Provide the [X, Y] coordinate of the cell's center where the given text is located.  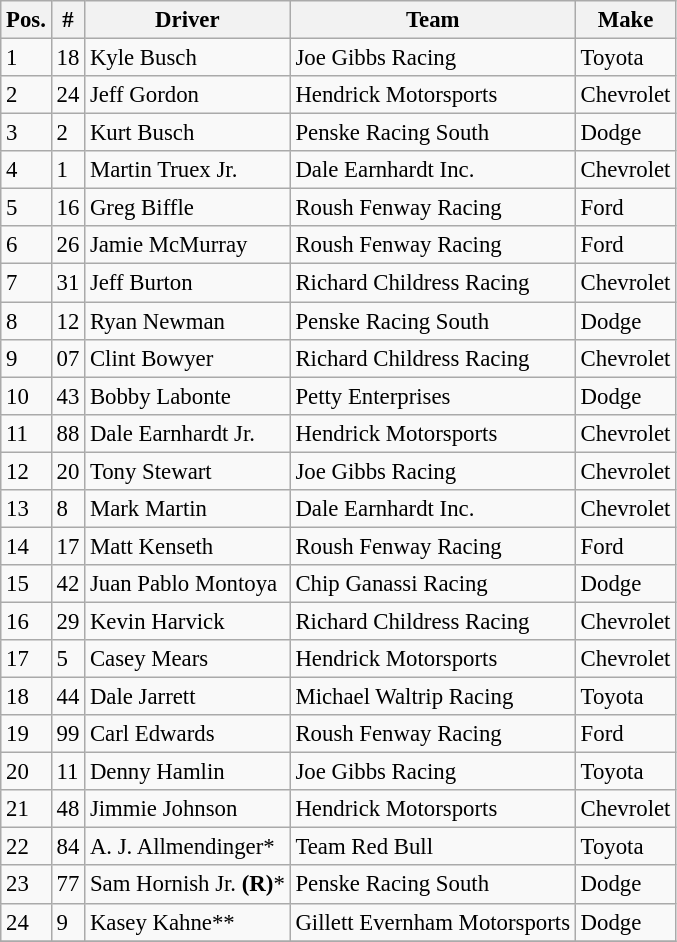
Kevin Harvick [188, 621]
Make [625, 20]
99 [68, 734]
Bobby Labonte [188, 396]
23 [26, 885]
A. J. Allmendinger* [188, 847]
Jamie McMurray [188, 245]
29 [68, 621]
6 [26, 245]
88 [68, 433]
Mark Martin [188, 509]
Ryan Newman [188, 321]
Kyle Busch [188, 58]
Team [432, 20]
Chip Ganassi Racing [432, 584]
Jeff Burton [188, 283]
Tony Stewart [188, 471]
43 [68, 396]
# [68, 20]
22 [26, 847]
Dale Earnhardt Jr. [188, 433]
3 [26, 133]
Sam Hornish Jr. (R)* [188, 885]
Dale Jarrett [188, 697]
84 [68, 847]
07 [68, 358]
Greg Biffle [188, 208]
Driver [188, 20]
Petty Enterprises [432, 396]
4 [26, 170]
Martin Truex Jr. [188, 170]
Michael Waltrip Racing [432, 697]
Carl Edwards [188, 734]
Kurt Busch [188, 133]
Kasey Kahne** [188, 922]
21 [26, 809]
31 [68, 283]
26 [68, 245]
15 [26, 584]
Casey Mears [188, 659]
Jimmie Johnson [188, 809]
Jeff Gordon [188, 95]
13 [26, 509]
19 [26, 734]
Pos. [26, 20]
Team Red Bull [432, 847]
14 [26, 546]
Clint Bowyer [188, 358]
7 [26, 283]
Gillett Evernham Motorsports [432, 922]
42 [68, 584]
Juan Pablo Montoya [188, 584]
48 [68, 809]
10 [26, 396]
44 [68, 697]
Denny Hamlin [188, 772]
Matt Kenseth [188, 546]
77 [68, 885]
